Detect which cell encompasses the target text, then output its (X, Y) center coordinate. 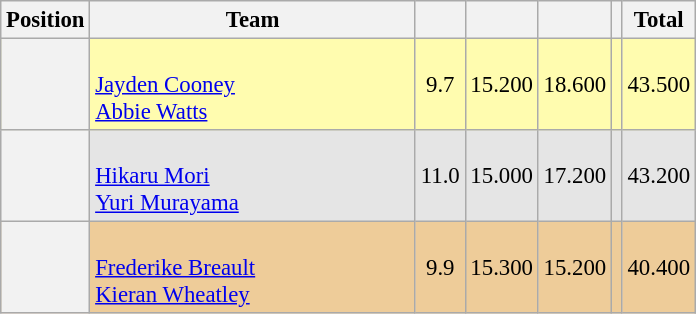
40.400 (658, 268)
11.0 (440, 176)
15.300 (502, 268)
43.500 (658, 85)
9.7 (440, 85)
Team (253, 20)
Jayden CooneyAbbie Watts (253, 85)
15.000 (502, 176)
Position (46, 20)
Frederike BreaultKieran Wheatley (253, 268)
9.9 (440, 268)
17.200 (574, 176)
Hikaru MoriYuri Murayama (253, 176)
43.200 (658, 176)
Total (658, 20)
18.600 (574, 85)
